Determine the (X, Y) coordinate at the center of the cell enclosing the given text.  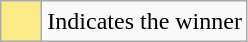
Indicates the winner (145, 22)
